Detect which cell encompasses the target text, then output its [x, y] center coordinate. 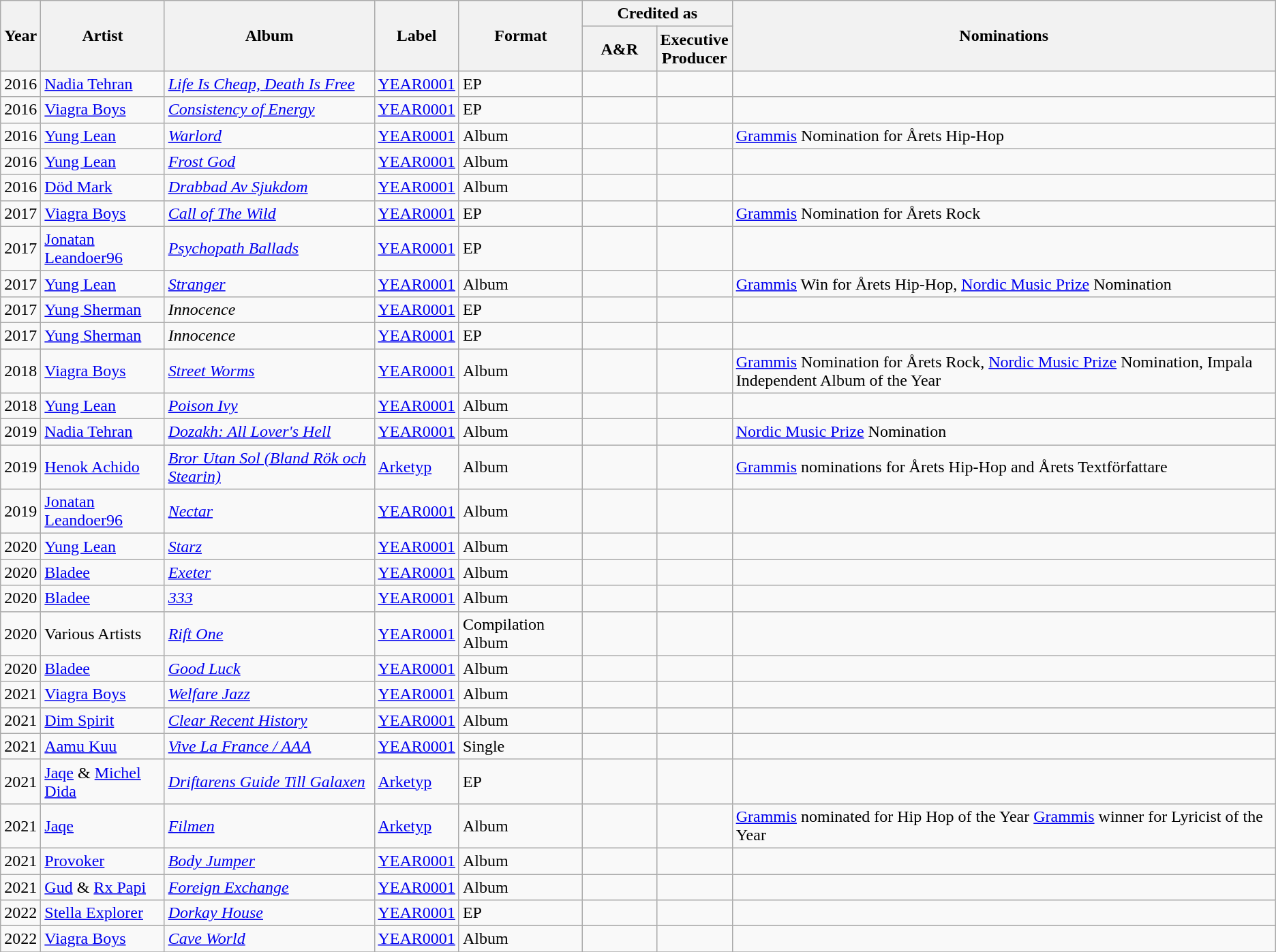
Aamu Kuu [102, 746]
Grammis nominated for Hip Hop of the Year Grammis winner for Lyricist of the Year [1003, 826]
Good Luck [269, 669]
Executive Producer [694, 49]
Foreign Exchange [269, 887]
Artist [102, 35]
Warlord [269, 136]
Rift One [269, 634]
Grammis Nomination for Årets Hip-Hop [1003, 136]
Various Artists [102, 634]
Label [416, 35]
Gud & Rx Papi [102, 887]
Welfare Jazz [269, 694]
Grammis Nomination for Årets Rock, Nordic Music Prize Nomination, Impala Independent Album of the Year [1003, 371]
Dim Spirit [102, 720]
Nectar [269, 511]
Driftarens Guide Till Galaxen [269, 781]
Street Worms [269, 371]
Nominations [1003, 35]
Vive La France / AAA [269, 746]
Compilation Album [521, 634]
Poison Ivy [269, 406]
Clear Recent History [269, 720]
333 [269, 598]
Single [521, 746]
Henok Achido [102, 467]
Bror Utan Sol (Bland Rök och Stearin) [269, 467]
Dozakh: All Lover's Hell [269, 432]
Credited as [658, 14]
Call of The Wild [269, 213]
A&R [620, 49]
Consistency of Energy [269, 110]
Psychopath Ballads [269, 248]
Exeter [269, 572]
Stranger [269, 283]
Stella Explorer [102, 913]
Grammis nominations for Årets Hip-Hop and Årets Textförfattare [1003, 467]
Grammis Win for Årets Hip-Hop, Nordic Music Prize Nomination [1003, 283]
Grammis Nomination for Årets Rock [1003, 213]
Body Jumper [269, 861]
Life Is Cheap, Death Is Free [269, 84]
Drabbad Av Sjukdom [269, 187]
Död Mark [102, 187]
Provoker [102, 861]
Frost God [269, 162]
Format [521, 35]
Nordic Music Prize Nomination [1003, 432]
Cave World [269, 939]
Year [20, 35]
Filmen [269, 826]
Dorkay House [269, 913]
Jaqe [102, 826]
Jaqe & Michel Dida [102, 781]
Starz [269, 547]
